Pinpoint the cell where the given text exists, returning its [X, Y] midpoint coordinate. 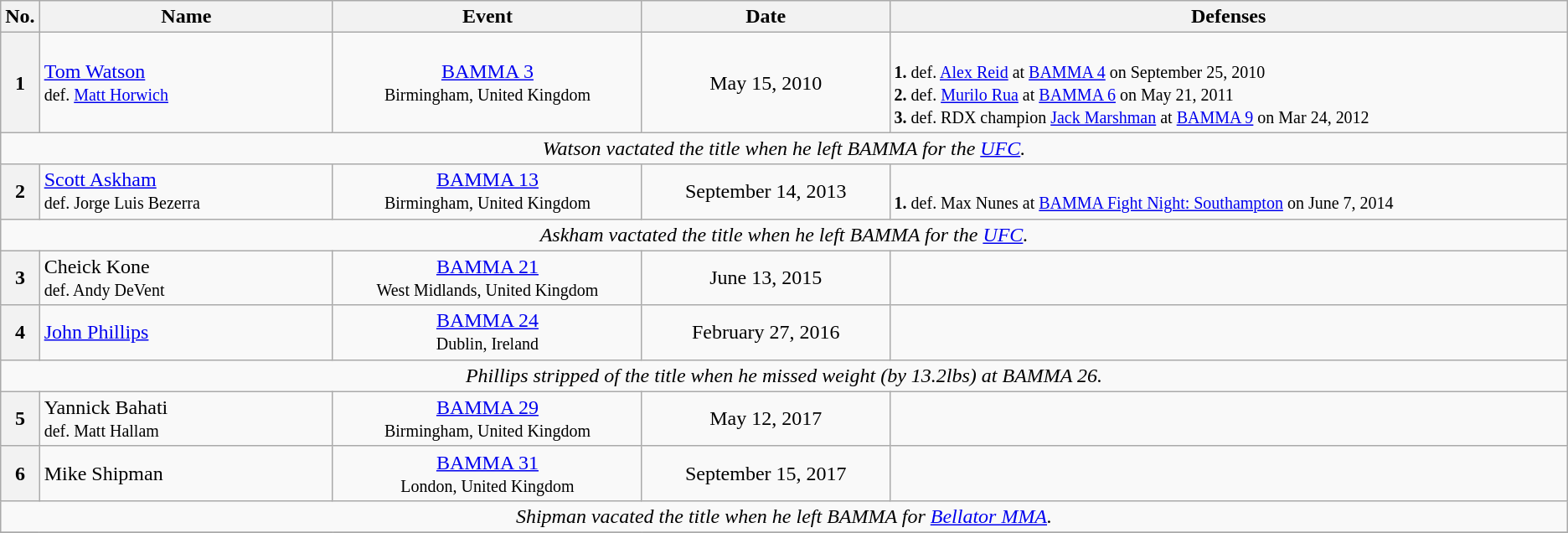
Yannick Bahatidef. Matt Hallam [186, 419]
1. def. Max Nunes at BAMMA Fight Night: Southampton on June 7, 2014 [1228, 191]
Name [186, 17]
February 27, 2016 [766, 332]
No. [20, 17]
Askham vactated the title when he left BAMMA for the UFC. [784, 235]
BAMMA 3Birmingham, United Kingdom [487, 82]
2 [20, 191]
May 12, 2017 [766, 419]
Watson vactated the title when he left BAMMA for the UFC. [784, 148]
3 [20, 278]
BAMMA 31London, United Kingdom [487, 473]
Defenses [1228, 17]
Cheick Konedef. Andy DeVent [186, 278]
BAMMA 24Dublin, Ireland [487, 332]
Phillips stripped of the title when he missed weight (by 13.2lbs) at BAMMA 26. [784, 375]
September 15, 2017 [766, 473]
May 15, 2010 [766, 82]
Scott Askhamdef. Jorge Luis Bezerra [186, 191]
4 [20, 332]
Mike Shipman [186, 473]
1 [20, 82]
Shipman vacated the title when he left BAMMA for Bellator MMA. [784, 516]
John Phillips [186, 332]
Date [766, 17]
June 13, 2015 [766, 278]
BAMMA 29Birmingham, United Kingdom [487, 419]
6 [20, 473]
BAMMA 13Birmingham, United Kingdom [487, 191]
September 14, 2013 [766, 191]
5 [20, 419]
Tom Watsondef. Matt Horwich [186, 82]
Event [487, 17]
BAMMA 21West Midlands, United Kingdom [487, 278]
